From the cell containing the given text, extract its center point as (X, Y) coordinate. 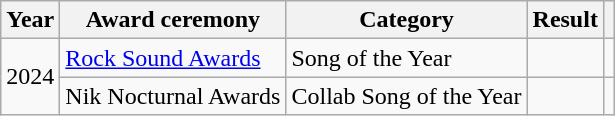
Collab Song of the Year (406, 96)
Result (565, 20)
Category (406, 20)
Nik Nocturnal Awards (173, 96)
Song of the Year (406, 58)
2024 (30, 77)
Rock Sound Awards (173, 58)
Award ceremony (173, 20)
Year (30, 20)
